Detect which cell encompasses the target text, then output its (x, y) center coordinate. 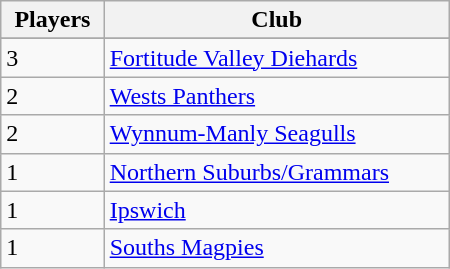
3 (52, 58)
Souths Magpies (276, 248)
Players (52, 20)
Wests Panthers (276, 96)
Fortitude Valley Diehards (276, 58)
Ipswich (276, 210)
Wynnum-Manly Seagulls (276, 134)
Northern Suburbs/Grammars (276, 172)
Club (276, 20)
